Return the (X, Y) coordinate for the center point of the cell that contains the specified text.  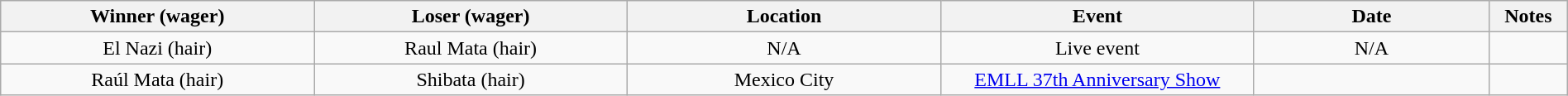
Winner (wager) (157, 17)
Mexico City (784, 79)
Notes (1528, 17)
Raul Mata (hair) (471, 48)
Raúl Mata (hair) (157, 79)
El Nazi (hair) (157, 48)
EMLL 37th Anniversary Show (1097, 79)
Location (784, 17)
Date (1371, 17)
Shibata (hair) (471, 79)
Event (1097, 17)
Live event (1097, 48)
Loser (wager) (471, 17)
